Identify which cell holds the provided text, then report its [X, Y] central coordinate. 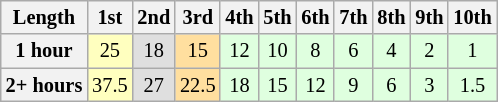
22.5 [198, 85]
9th [429, 17]
7th [353, 17]
6th [315, 17]
10 [277, 51]
2+ hours [44, 85]
3 [429, 85]
25 [110, 51]
27 [154, 85]
4th [239, 17]
10th [472, 17]
1st [110, 17]
37.5 [110, 85]
1 [472, 51]
Length [44, 17]
2nd [154, 17]
4 [391, 51]
8th [391, 17]
1.5 [472, 85]
2 [429, 51]
3rd [198, 17]
8 [315, 51]
5th [277, 17]
1 hour [44, 51]
9 [353, 85]
